Extract the (x, y) coordinate from the center of the cell holding the provided text.  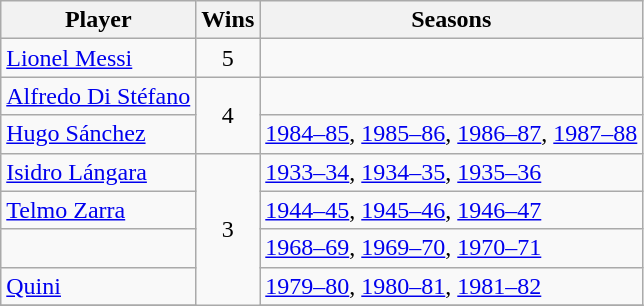
5 (228, 58)
Lionel Messi (98, 58)
Telmo Zarra (98, 210)
1984–85, 1985–86, 1986–87, 1987–88 (452, 134)
Wins (228, 20)
Hugo Sánchez (98, 134)
1968–69, 1969–70, 1970–71 (452, 248)
4 (228, 115)
1979–80, 1980–81, 1981–82 (452, 286)
1933–34, 1934–35, 1935–36 (452, 172)
Alfredo Di Stéfano (98, 96)
Isidro Lángara (98, 172)
Seasons (452, 20)
Quini (98, 286)
Player (98, 20)
3 (228, 229)
1944–45, 1945–46, 1946–47 (452, 210)
